Locate the cell with the specified text and output its [x, y] center coordinate. 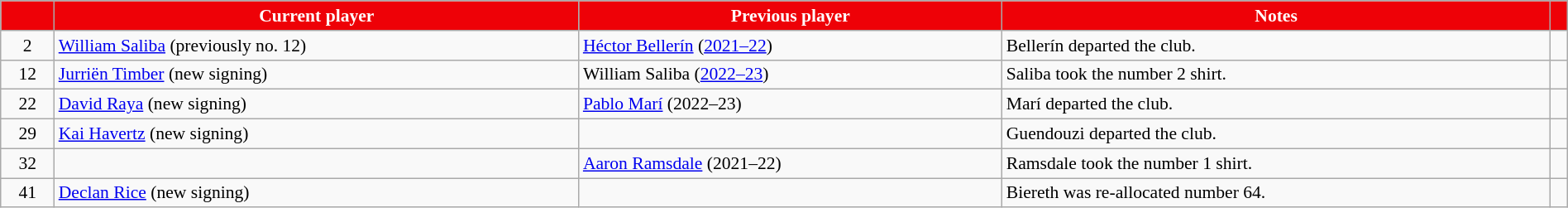
Aaron Ramsdale (2021–22) [791, 163]
Current player [317, 16]
Notes [1277, 16]
Bellerín departed the club. [1277, 46]
Biereth was re-allocated number 64. [1277, 193]
Previous player [791, 16]
Pablo Marí (2022–23) [791, 104]
Ramsdale took the number 1 shirt. [1277, 163]
Jurriën Timber (new signing) [317, 75]
29 [28, 134]
32 [28, 163]
Declan Rice (new signing) [317, 193]
2 [28, 46]
Héctor Bellerín (2021–22) [791, 46]
41 [28, 193]
12 [28, 75]
Marí departed the club. [1277, 104]
Saliba took the number 2 shirt. [1277, 75]
Guendouzi departed the club. [1277, 134]
William Saliba (2022–23) [791, 75]
William Saliba (previously no. 12) [317, 46]
22 [28, 104]
Kai Havertz (new signing) [317, 134]
David Raya (new signing) [317, 104]
